Pinpoint the cell where the given text exists, returning its (x, y) midpoint coordinate. 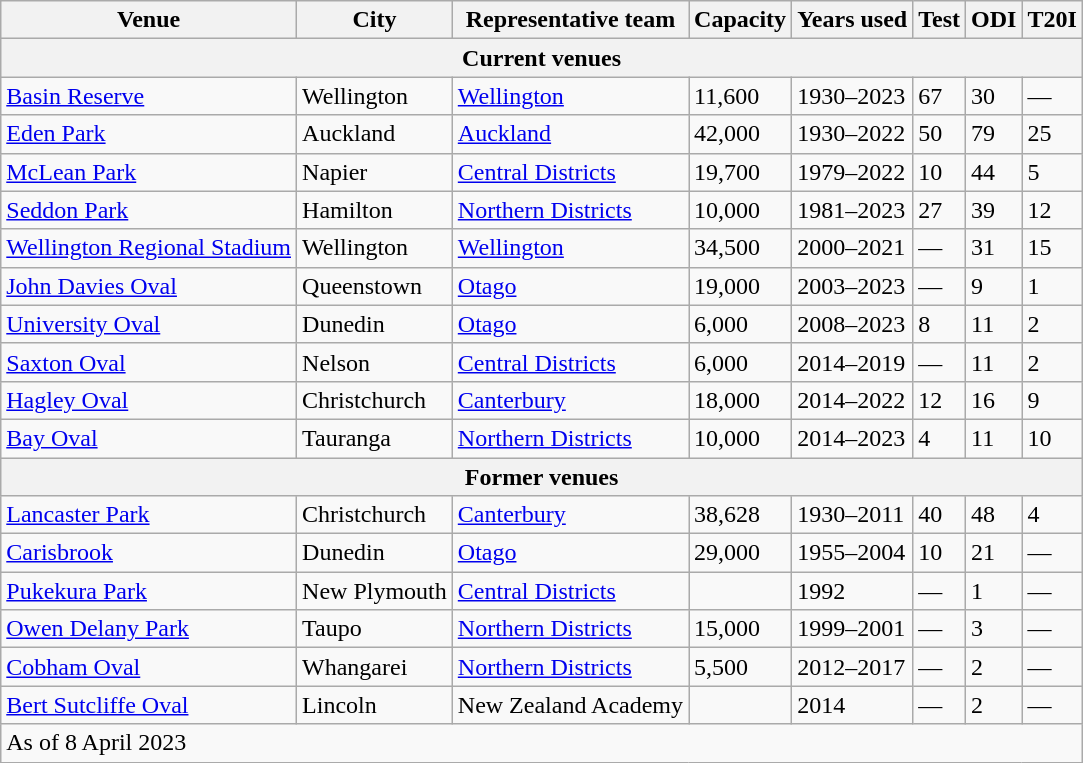
21 (994, 553)
Saxton Oval (149, 362)
Pukekura Park (149, 591)
5,500 (740, 667)
Eden Park (149, 134)
Queenstown (375, 286)
67 (940, 96)
Years used (852, 20)
Napier (375, 172)
McLean Park (149, 172)
1992 (852, 591)
42,000 (740, 134)
Nelson (375, 362)
Basin Reserve (149, 96)
27 (940, 210)
1979–2022 (852, 172)
19,000 (740, 286)
Cobham Oval (149, 667)
Tauranga (375, 438)
30 (994, 96)
Whangarei (375, 667)
2003–2023 (852, 286)
11,600 (740, 96)
Bay Oval (149, 438)
T20I (1052, 20)
Test (940, 20)
Hagley Oval (149, 400)
1955–2004 (852, 553)
New Plymouth (375, 591)
Former venues (542, 477)
Lancaster Park (149, 515)
5 (1052, 172)
Bert Sutcliffe Oval (149, 705)
15,000 (740, 629)
Venue (149, 20)
1930–2011 (852, 515)
2014–2023 (852, 438)
18,000 (740, 400)
8 (940, 324)
Wellington Regional Stadium (149, 248)
1981–2023 (852, 210)
Owen Delany Park (149, 629)
2014–2019 (852, 362)
2000–2021 (852, 248)
3 (994, 629)
31 (994, 248)
44 (994, 172)
ODI (994, 20)
Capacity (740, 20)
16 (994, 400)
Lincoln (375, 705)
Representative team (570, 20)
19,700 (740, 172)
John Davies Oval (149, 286)
48 (994, 515)
38,628 (740, 515)
City (375, 20)
25 (1052, 134)
University Oval (149, 324)
39 (994, 210)
34,500 (740, 248)
New Zealand Academy (570, 705)
Current venues (542, 58)
Carisbrook (149, 553)
Taupo (375, 629)
1930–2023 (852, 96)
2014–2022 (852, 400)
40 (940, 515)
79 (994, 134)
15 (1052, 248)
2008–2023 (852, 324)
1930–2022 (852, 134)
Seddon Park (149, 210)
2014 (852, 705)
29,000 (740, 553)
Hamilton (375, 210)
As of 8 April 2023 (542, 743)
1999–2001 (852, 629)
50 (940, 134)
2012–2017 (852, 667)
